Locate the cell with the specified text and output its (x, y) center coordinate. 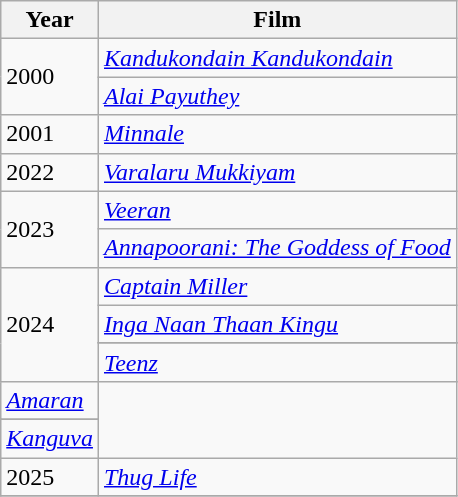
Film (277, 20)
Minnale (277, 134)
Year (50, 20)
Kanguva (50, 438)
Annapoorani: The Goddess of Food (277, 248)
2024 (50, 324)
Captain Miller (277, 286)
Amaran (50, 400)
2000 (50, 77)
2025 (50, 477)
2022 (50, 172)
Kandukondain Kandukondain (277, 58)
Teenz (277, 362)
Alai Payuthey (277, 96)
Thug Life (277, 477)
Inga Naan Thaan Kingu (277, 324)
2001 (50, 134)
2023 (50, 229)
Veeran (277, 210)
Varalaru Mukkiyam (277, 172)
